Find where the given text appears and provide that cell's center as [X, Y] coordinate. 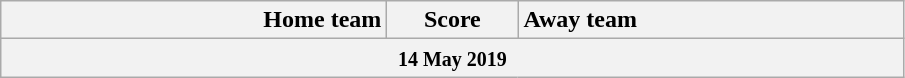
14 May 2019 [452, 58]
Away team [711, 20]
Home team [194, 20]
Score [452, 20]
